Return (X, Y) of the center of cell containing provided text 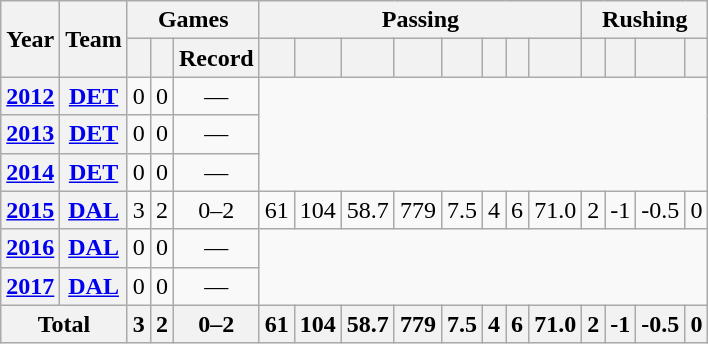
Team (94, 39)
2012 (30, 96)
Year (30, 39)
Passing (420, 20)
2017 (30, 286)
2013 (30, 134)
Total (64, 324)
Rushing (645, 20)
Games (193, 20)
2014 (30, 172)
2015 (30, 210)
Record (216, 58)
2016 (30, 248)
